Search for the cell housing the specified text and yield its [X, Y] center coordinate. 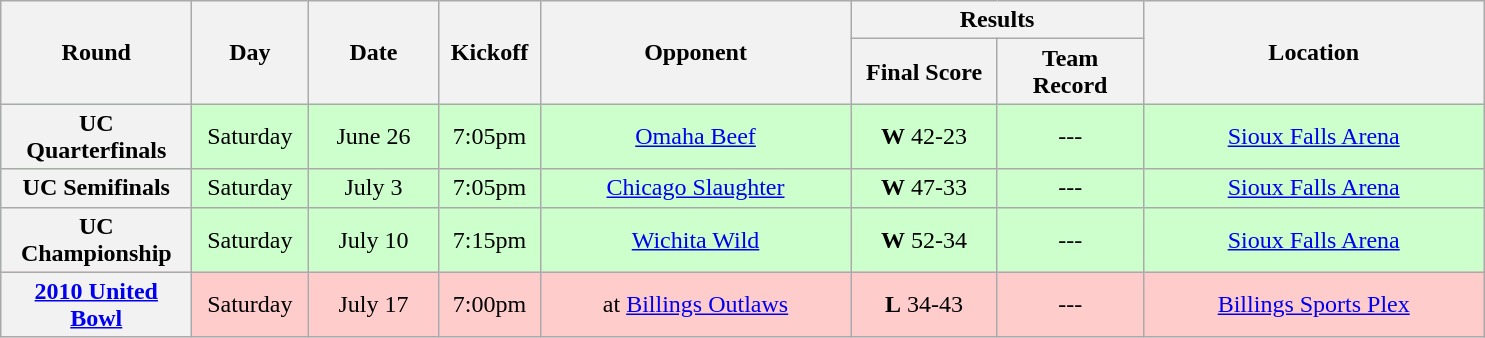
Chicago Slaughter [696, 188]
Location [1314, 52]
Team Record [1070, 72]
Billings Sports Plex [1314, 304]
W 47-33 [924, 188]
UC Semifinals [96, 188]
Round [96, 52]
June 26 [374, 136]
W 52-34 [924, 240]
UC Quarterfinals [96, 136]
L 34-43 [924, 304]
Wichita Wild [696, 240]
Omaha Beef [696, 136]
Day [250, 52]
at Billings Outlaws [696, 304]
July 17 [374, 304]
7:00pm [490, 304]
2010 United Bowl [96, 304]
Date [374, 52]
Kickoff [490, 52]
Final Score [924, 72]
W 42-23 [924, 136]
UC Championship [96, 240]
July 3 [374, 188]
Opponent [696, 52]
7:15pm [490, 240]
Results [997, 20]
July 10 [374, 240]
